From the cell containing the given text, extract its center point as (x, y) coordinate. 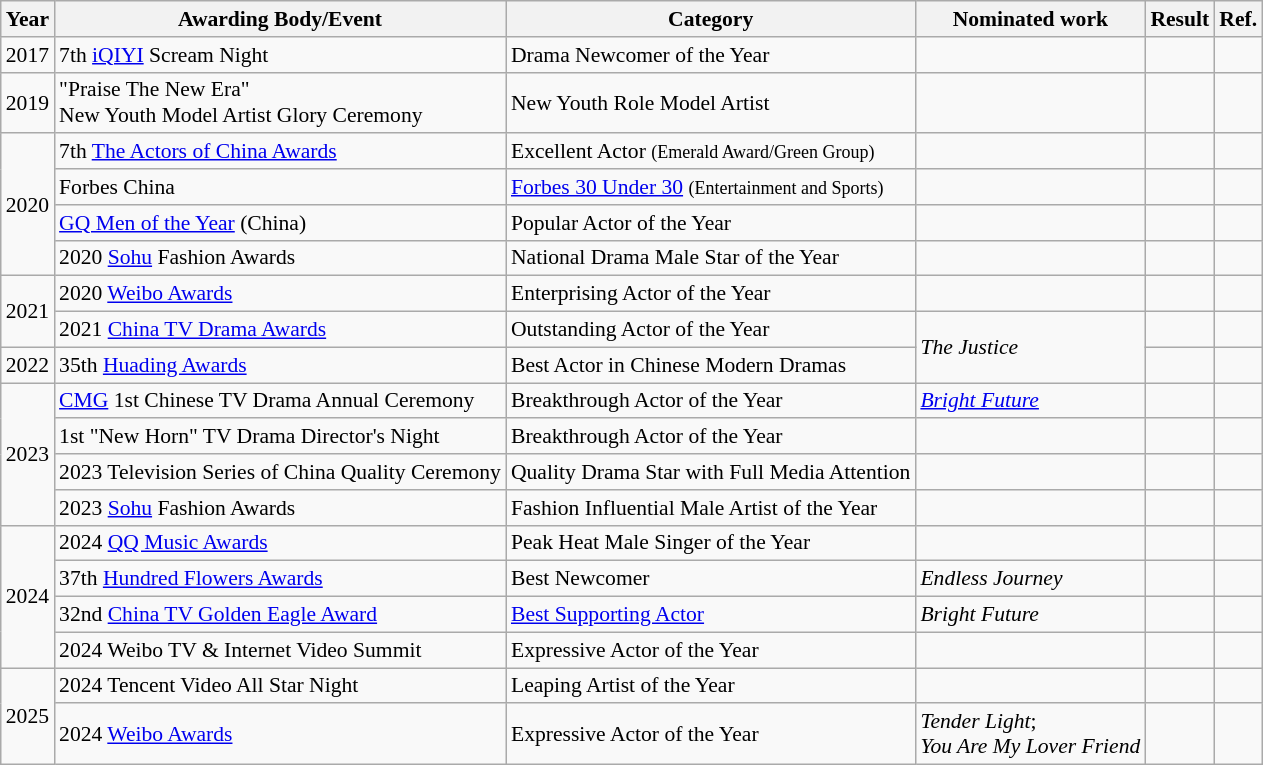
2023 (28, 454)
CMG 1st Chinese TV Drama Annual Ceremony (280, 401)
32nd China TV Golden Eagle Award (280, 615)
2017 (28, 55)
Endless Journey (1030, 579)
Awarding Body/Event (280, 19)
Result (1180, 19)
Outstanding Actor of the Year (710, 330)
National Drama Male Star of the Year (710, 258)
2023 Sohu Fashion Awards (280, 508)
2020 Sohu Fashion Awards (280, 258)
Forbes 30 Under 30 (Entertainment and Sports) (710, 187)
Leaping Artist of the Year (710, 686)
2020 Weibo Awards (280, 294)
2020 (28, 205)
Ref. (1238, 19)
Forbes China (280, 187)
Nominated work (1030, 19)
2025 (28, 716)
7th iQIYI Scream Night (280, 55)
"Praise The New Era" New Youth Model Artist Glory Ceremony (280, 102)
1st "New Horn" TV Drama Director's Night (280, 437)
New Youth Role Model Artist (710, 102)
2024 Weibo Awards (280, 734)
2024 Tencent Video All Star Night (280, 686)
2021 China TV Drama Awards (280, 330)
Year (28, 19)
2021 (28, 312)
Quality Drama Star with Full Media Attention (710, 472)
Drama Newcomer of the Year (710, 55)
Excellent Actor (Emerald Award/Green Group) (710, 152)
2023 Television Series of China Quality Ceremony (280, 472)
GQ Men of the Year (China) (280, 223)
2024 (28, 596)
Best Supporting Actor (710, 615)
37th Hundred Flowers Awards (280, 579)
Best Actor in Chinese Modern Dramas (710, 365)
35th Huading Awards (280, 365)
2019 (28, 102)
The Justice (1030, 348)
Peak Heat Male Singer of the Year (710, 543)
7th The Actors of China Awards (280, 152)
Popular Actor of the Year (710, 223)
Best Newcomer (710, 579)
Category (710, 19)
Fashion Influential Male Artist of the Year (710, 508)
Enterprising Actor of the Year (710, 294)
2024 QQ Music Awards (280, 543)
2022 (28, 365)
2024 Weibo TV & Internet Video Summit (280, 650)
Tender Light; You Are My Lover Friend (1030, 734)
